Detect which cell encompasses the target text, then output its (X, Y) center coordinate. 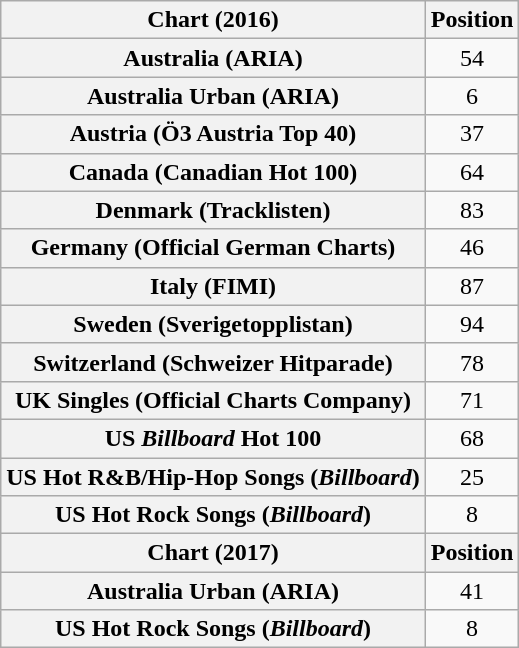
94 (472, 324)
Denmark (Tracklisten) (213, 210)
83 (472, 210)
37 (472, 134)
Germany (Official German Charts) (213, 248)
6 (472, 96)
87 (472, 286)
64 (472, 172)
41 (472, 591)
US Billboard Hot 100 (213, 438)
Chart (2017) (213, 553)
UK Singles (Official Charts Company) (213, 400)
Sweden (Sverigetopplistan) (213, 324)
25 (472, 477)
Austria (Ö3 Austria Top 40) (213, 134)
US Hot R&B/Hip-Hop Songs (Billboard) (213, 477)
Australia (ARIA) (213, 58)
Italy (FIMI) (213, 286)
46 (472, 248)
68 (472, 438)
Canada (Canadian Hot 100) (213, 172)
Switzerland (Schweizer Hitparade) (213, 362)
71 (472, 400)
78 (472, 362)
Chart (2016) (213, 20)
54 (472, 58)
